Locate the cell with the specified text and output its (X, Y) center coordinate. 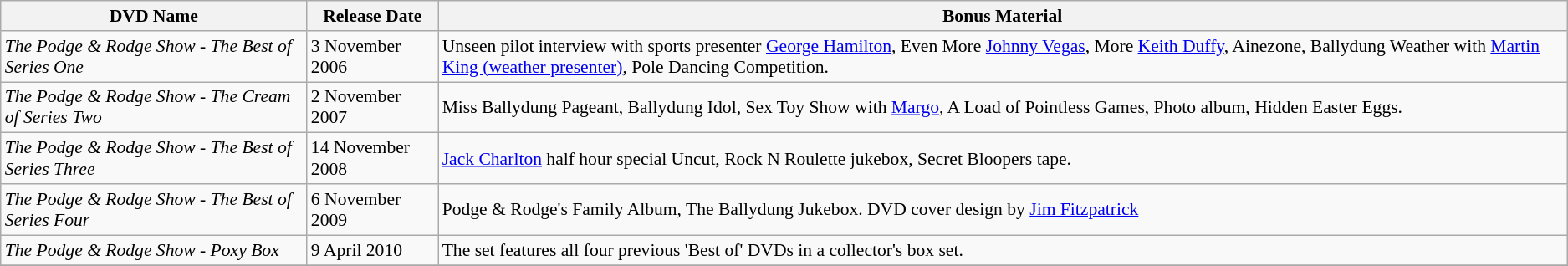
3 November 2006 (373, 57)
DVD Name (154, 16)
Jack Charlton half hour special Uncut, Rock N Roulette jukebox, Secret Bloopers tape. (1003, 159)
2 November 2007 (373, 107)
The Podge & Rodge Show - The Best of Series Three (154, 159)
The set features all four previous 'Best of' DVDs in a collector's box set. (1003, 250)
The Podge & Rodge Show - The Cream of Series Two (154, 107)
Podge & Rodge's Family Album, The Ballydung Jukebox. DVD cover design by Jim Fitzpatrick (1003, 209)
Bonus Material (1003, 16)
14 November 2008 (373, 159)
The Podge & Rodge Show - The Best of Series One (154, 57)
9 April 2010 (373, 250)
The Podge & Rodge Show - Poxy Box (154, 250)
Release Date (373, 16)
6 November 2009 (373, 209)
Miss Ballydung Pageant, Ballydung Idol, Sex Toy Show with Margo, A Load of Pointless Games, Photo album, Hidden Easter Eggs. (1003, 107)
The Podge & Rodge Show - The Best of Series Four (154, 209)
